Scan for the cell matching the given text and deliver its (x, y) coordinate at center. 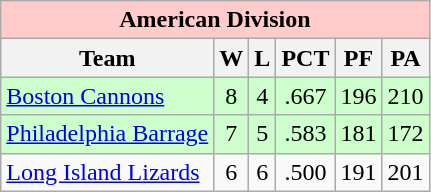
PCT (306, 58)
191 (358, 172)
PF (358, 58)
201 (406, 172)
L (262, 58)
PA (406, 58)
8 (232, 96)
Philadelphia Barrage (108, 134)
W (232, 58)
Boston Cannons (108, 96)
.500 (306, 172)
American Division (215, 20)
196 (358, 96)
172 (406, 134)
181 (358, 134)
.583 (306, 134)
Long Island Lizards (108, 172)
5 (262, 134)
210 (406, 96)
4 (262, 96)
7 (232, 134)
Team (108, 58)
.667 (306, 96)
